Scan for the cell matching the given text and deliver its (X, Y) coordinate at center. 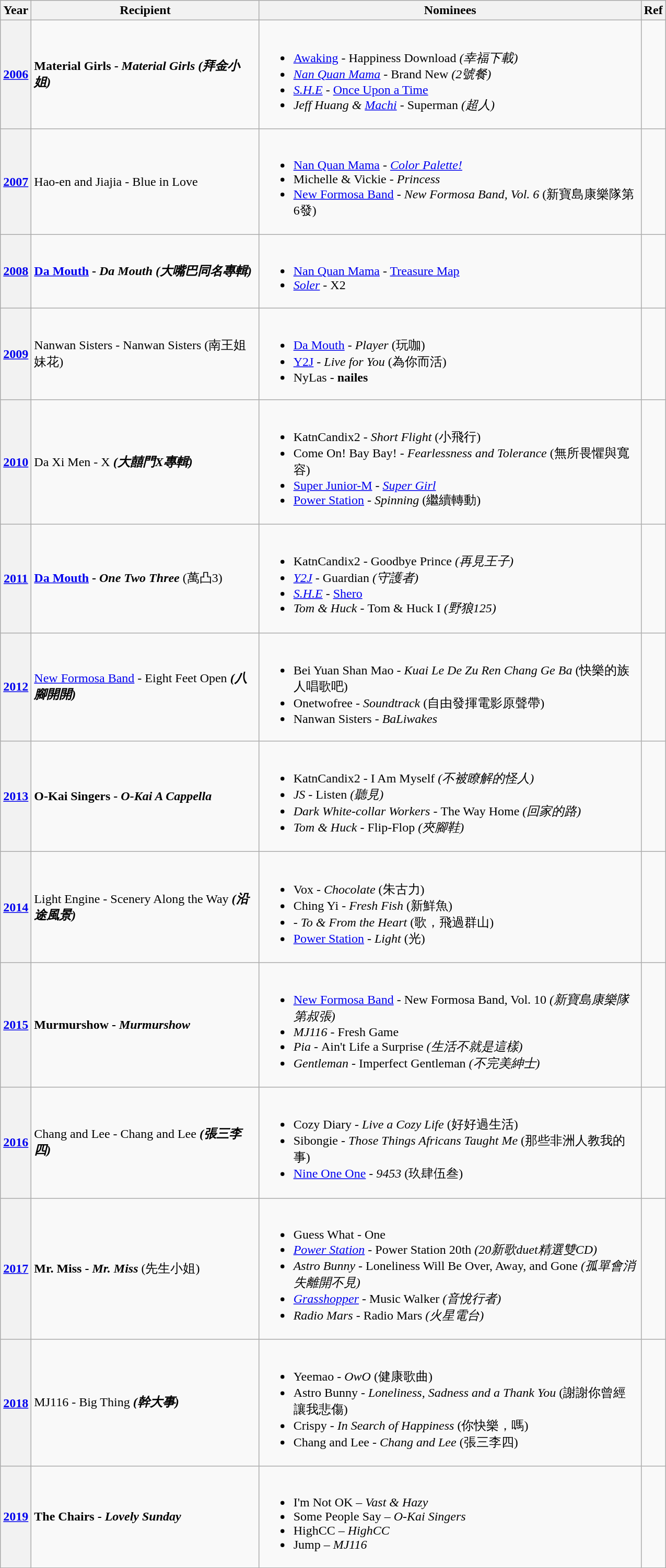
2010 (16, 462)
Hao-en and Jiajia - Blue in Love (145, 182)
Year (16, 10)
KatnCandix2 - Goodbye Prince (再見王子)Y2J - Guardian (守護者)S.H.E - SheroTom & Huck - Tom & Huck I (野狼125) (450, 579)
Light Engine - Scenery Along the Way (沿途風景) (145, 907)
Awaking - Happiness Download (幸福下載)Nan Quan Mama - Brand New (2號餐)S.H.E - Once Upon a TimeJeff Huang & Machi - Superman (超人) (450, 75)
2006 (16, 75)
Recipient (145, 10)
Ref (653, 10)
2013 (16, 797)
2008 (16, 271)
O-Kai Singers - O-Kai A Cappella (145, 797)
New Formosa Band - Eight Feet Open (八腳開開) (145, 687)
2018 (16, 1403)
KatnCandix2 - Short Flight (小飛行)Come On! Bay Bay! - Fearlessness and Tolerance (無所畏懼與寬容)Super Junior-M - Super GirlPower Station - Spinning (繼續轉動) (450, 462)
2015 (16, 1025)
2016 (16, 1143)
The Chairs - Lovely Sunday (145, 1517)
MJ116 - Big Thing (幹大事) (145, 1403)
Da Mouth - Da Mouth (大嘴巴同名專輯) (145, 271)
Nan Quan Mama - Color Palette!Michelle & Vickie - PrincessNew Formosa Band - New Formosa Band, Vol. 6 (新寶島康樂隊第6發) (450, 182)
KatnCandix2 - I Am Myself (不被瞭解的怪人)JS - Listen (聽見)Dark White-collar Workers - The Way Home (回家的路)Tom & Huck - Flip-Flop (夾腳鞋) (450, 797)
Da Xi Men - X (大囍門X專輯) (145, 462)
2017 (16, 1268)
I'm Not OK – Vast & HazySome People Say – O-Kai SingersHighCC – HighCCJump – MJ116 (450, 1517)
Da Mouth - One Two Three (萬凸3) (145, 579)
Material Girls - Material Girls (拜金小姐) (145, 75)
Nominees (450, 10)
Bei Yuan Shan Mao - Kuai Le De Zu Ren Chang Ge Ba (快樂的族人唱歌吧)Onetwofree - Soundtrack (自由發揮電影原聲帶)Nanwan Sisters - BaLiwakes (450, 687)
Nan Quan Mama - Treasure MapSoler - X2 (450, 271)
2007 (16, 182)
Nanwan Sisters - Nanwan Sisters (南王姐妹花) (145, 354)
Cozy Diary - Live a Cozy Life (好好過生活)Sibongie - Those Things Africans Taught Me (那些非洲人教我的事)Nine One One - 9453 (玖肆伍叁) (450, 1143)
Vox - Chocolate (朱古力)Ching Yi - Fresh Fish (新鮮魚) - To & From the Heart (歌，飛過群山)Power Station - Light (光) (450, 907)
2011 (16, 579)
Mr. Miss - Mr. Miss (先生小姐) (145, 1268)
2009 (16, 354)
2019 (16, 1517)
2014 (16, 907)
Murmurshow - Murmurshow (145, 1025)
2012 (16, 687)
Da Mouth - Player (玩咖)Y2J - Live for You (為你而活)NyLas - nailes (450, 354)
Chang and Lee - Chang and Lee (張三李四) (145, 1143)
